Detect which cell encompasses the target text, then output its (x, y) center coordinate. 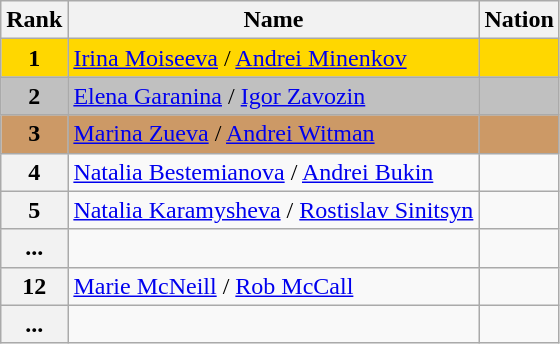
3 (34, 134)
12 (34, 286)
Name (274, 20)
4 (34, 172)
1 (34, 58)
Irina Moiseeva / Andrei Minenkov (274, 58)
Rank (34, 20)
Nation (519, 20)
Elena Garanina / Igor Zavozin (274, 96)
2 (34, 96)
5 (34, 210)
Natalia Karamysheva / Rostislav Sinitsyn (274, 210)
Marina Zueva / Andrei Witman (274, 134)
Marie McNeill / Rob McCall (274, 286)
Natalia Bestemianova / Andrei Bukin (274, 172)
